Output the [X, Y] coordinate of the center of the cell containing the given text.  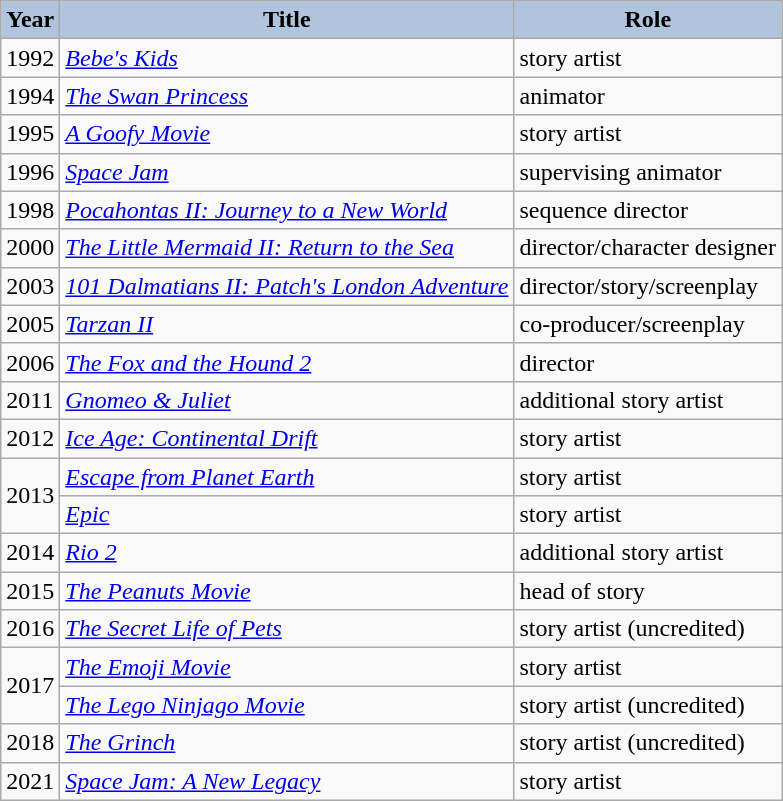
Role [648, 20]
2012 [30, 438]
A Goofy Movie [287, 134]
The Peanuts Movie [287, 591]
Escape from Planet Earth [287, 477]
2018 [30, 743]
1992 [30, 58]
Tarzan II [287, 324]
Bebe's Kids [287, 58]
2014 [30, 553]
2015 [30, 591]
1996 [30, 172]
The Lego Ninjago Movie [287, 705]
The Swan Princess [287, 96]
sequence director [648, 210]
2000 [30, 248]
2006 [30, 362]
director/story/screenplay [648, 286]
The Emoji Movie [287, 667]
director [648, 362]
2021 [30, 781]
animator [648, 96]
Epic [287, 515]
1998 [30, 210]
Pocahontas II: Journey to a New World [287, 210]
co-producer/screenplay [648, 324]
1994 [30, 96]
The Grinch [287, 743]
Space Jam: A New Legacy [287, 781]
2017 [30, 686]
Ice Age: Continental Drift [287, 438]
supervising animator [648, 172]
The Little Mermaid II: Return to the Sea [287, 248]
101 Dalmatians II: Patch's London Adventure [287, 286]
Title [287, 20]
The Fox and the Hound 2 [287, 362]
1995 [30, 134]
Year [30, 20]
2013 [30, 496]
head of story [648, 591]
The Secret Life of Pets [287, 629]
2005 [30, 324]
Rio 2 [287, 553]
2016 [30, 629]
director/character designer [648, 248]
Gnomeo & Juliet [287, 400]
2011 [30, 400]
2003 [30, 286]
Space Jam [287, 172]
